Identify which cell holds the provided text, then report its [x, y] central coordinate. 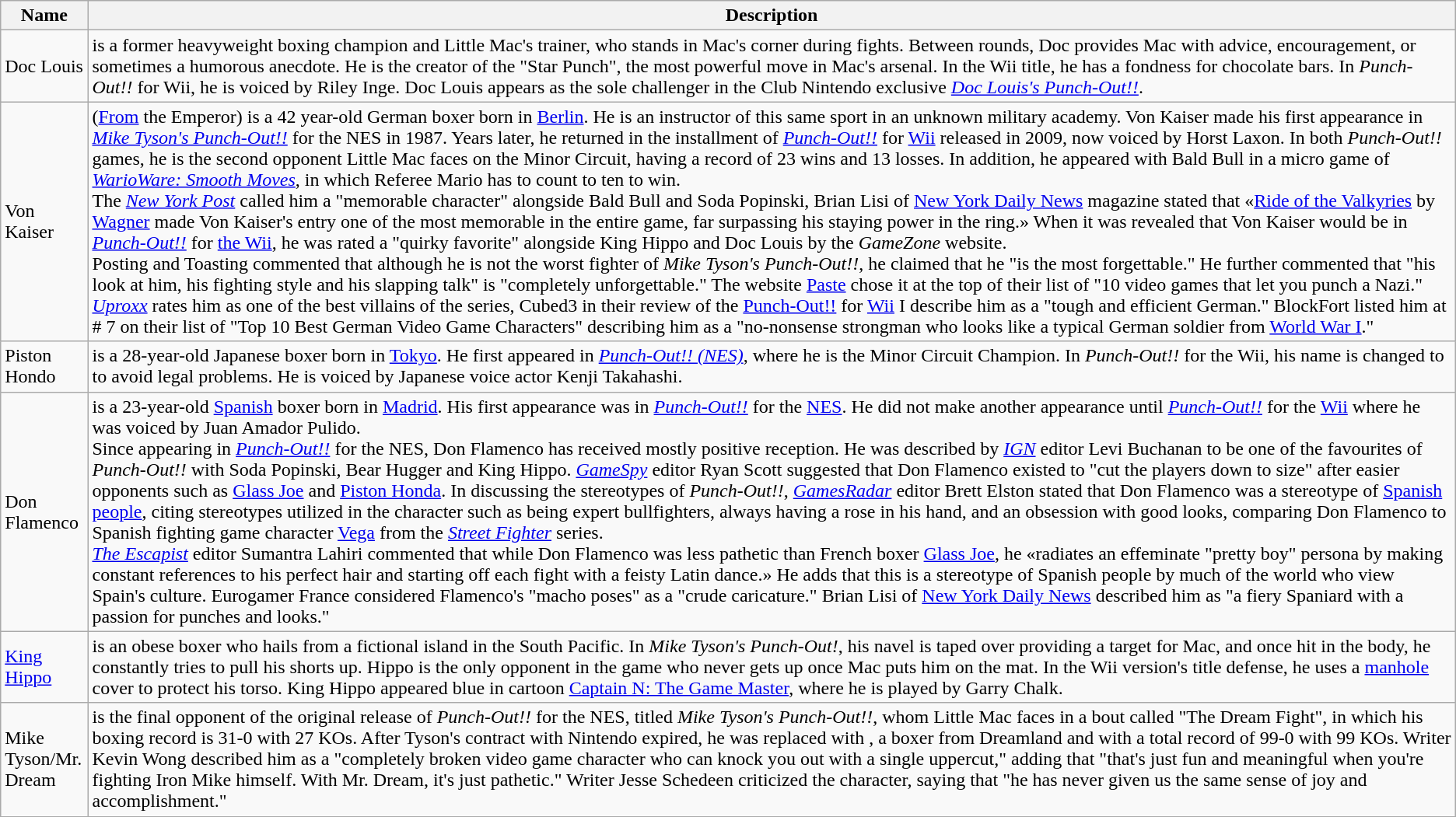
Von Kaiser [44, 222]
Piston Hondo [44, 367]
Description [772, 16]
Doc Louis [44, 66]
Mike Tyson/Mr. Dream [44, 759]
Name [44, 16]
King Hippo [44, 667]
Don Flamenco [44, 511]
